Identify which cell holds the provided text, then report its [X, Y] central coordinate. 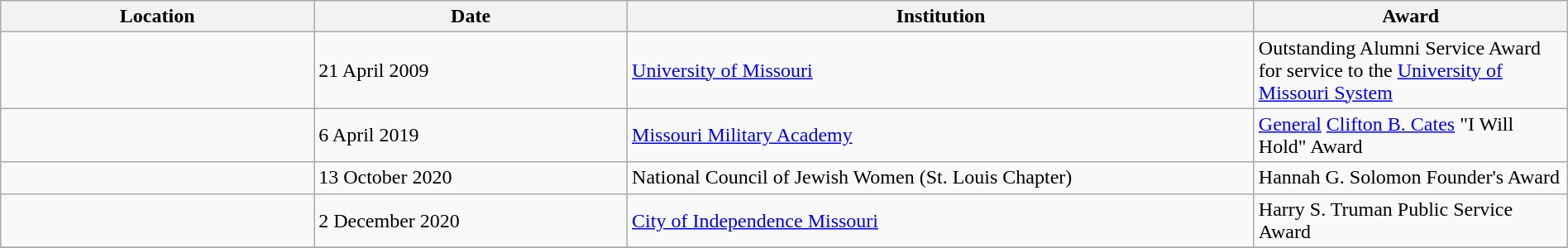
City of Independence Missouri [941, 220]
Institution [941, 17]
6 April 2019 [471, 136]
Missouri Military Academy [941, 136]
National Council of Jewish Women (St. Louis Chapter) [941, 178]
Hannah G. Solomon Founder's Award [1411, 178]
Location [157, 17]
13 October 2020 [471, 178]
Award [1411, 17]
University of Missouri [941, 70]
21 April 2009 [471, 70]
Harry S. Truman Public Service Award [1411, 220]
2 December 2020 [471, 220]
Date [471, 17]
General Clifton B. Cates "I Will Hold" Award [1411, 136]
Outstanding Alumni Service Award for service to the University of Missouri System [1411, 70]
